Scan for the cell matching the given text and deliver its [x, y] coordinate at center. 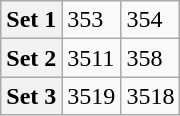
Set 2 [32, 58]
3519 [92, 96]
Set 1 [32, 20]
354 [150, 20]
3511 [92, 58]
353 [92, 20]
3518 [150, 96]
358 [150, 58]
Set 3 [32, 96]
